Find where the given text appears and provide that cell's center as (x, y) coordinate. 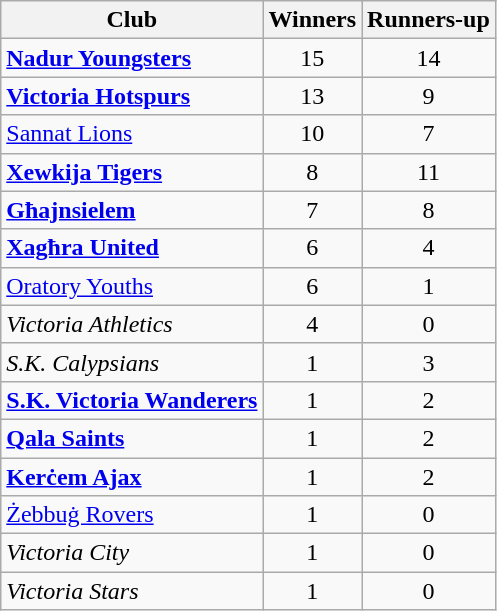
15 (312, 58)
Club (132, 20)
3 (429, 362)
9 (429, 96)
Runners-up (429, 20)
Qala Saints (132, 438)
Winners (312, 20)
14 (429, 58)
Victoria Athletics (132, 324)
Kerċem Ajax (132, 477)
Nadur Youngsters (132, 58)
Victoria Hotspurs (132, 96)
S.K. Victoria Wanderers (132, 400)
Sannat Lions (132, 134)
Oratory Youths (132, 286)
Żebbuġ Rovers (132, 515)
S.K. Calypsians (132, 362)
13 (312, 96)
Xewkija Tigers (132, 172)
Victoria Stars (132, 591)
Għajnsielem (132, 210)
10 (312, 134)
Victoria City (132, 553)
Xagħra United (132, 248)
11 (429, 172)
